Capture the cell that displays the provided text and extract its (X, Y) central coordinate. 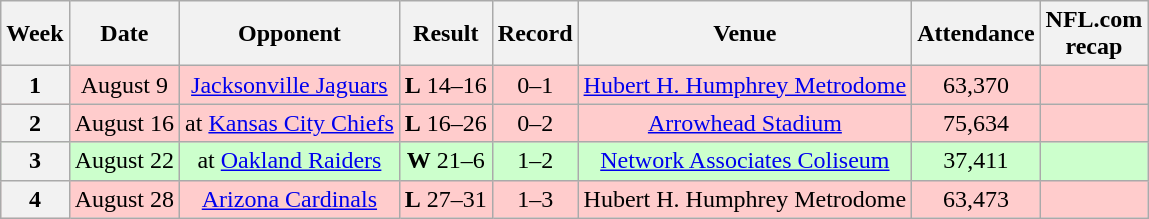
August 9 (124, 85)
75,634 (976, 123)
1 (35, 85)
Record (535, 34)
1–3 (535, 199)
4 (35, 199)
Jacksonville Jaguars (290, 85)
L 16–26 (446, 123)
Arrowhead Stadium (745, 123)
August 22 (124, 161)
Venue (745, 34)
August 16 (124, 123)
Network Associates Coliseum (745, 161)
Arizona Cardinals (290, 199)
NFL.comrecap (1094, 34)
Date (124, 34)
Week (35, 34)
Attendance (976, 34)
1–2 (535, 161)
2 (35, 123)
Opponent (290, 34)
L 14–16 (446, 85)
L 27–31 (446, 199)
at Oakland Raiders (290, 161)
August 28 (124, 199)
W 21–6 (446, 161)
at Kansas City Chiefs (290, 123)
37,411 (976, 161)
63,473 (976, 199)
0–1 (535, 85)
Result (446, 34)
3 (35, 161)
0–2 (535, 123)
63,370 (976, 85)
